From the cell containing the given text, extract its center point as [x, y] coordinate. 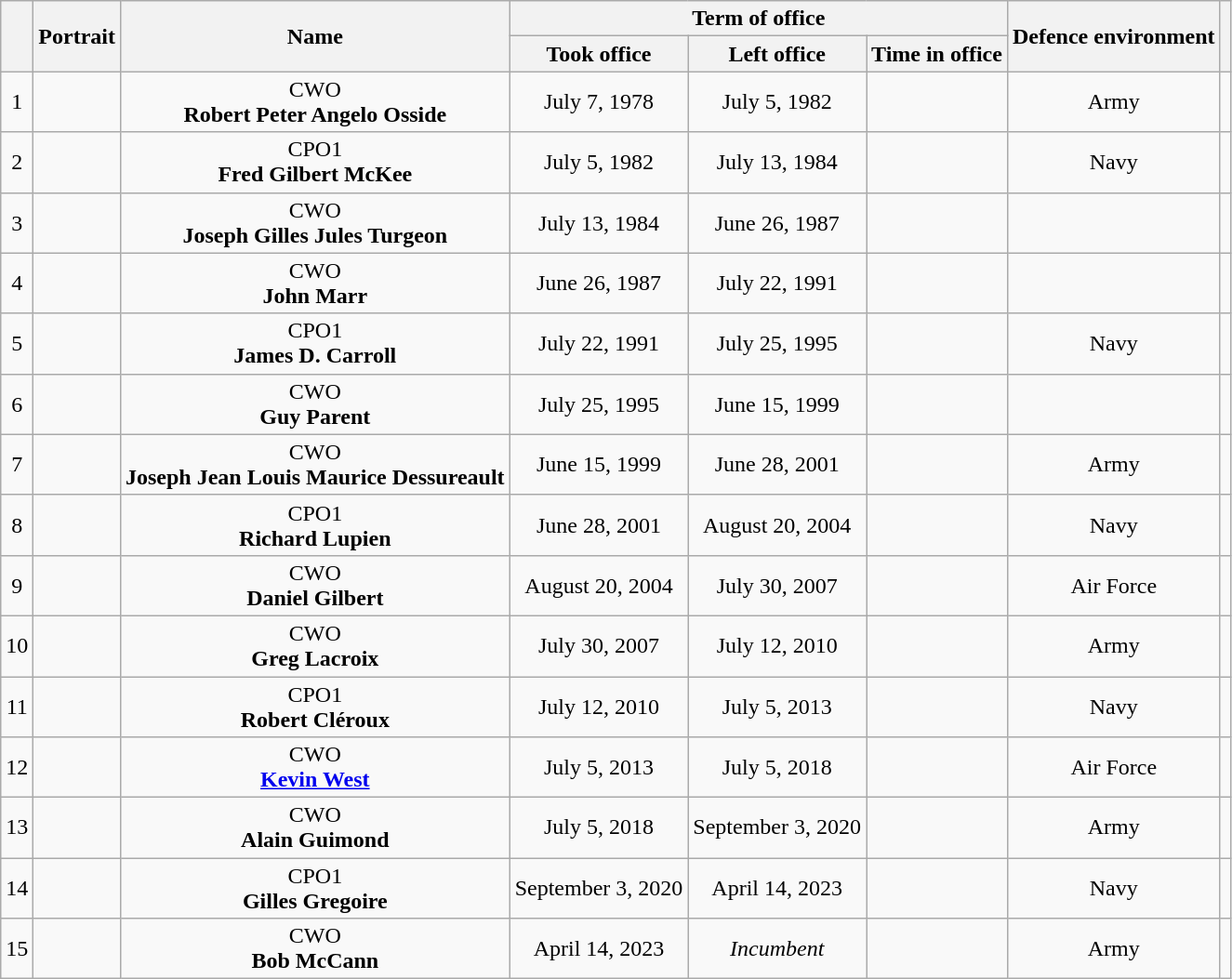
2 [17, 162]
1 [17, 102]
CWODaniel Gilbert [314, 586]
CWOJohn Marr [314, 283]
8 [17, 524]
Incumbent [777, 948]
CPO1Gilles Gregoire [314, 889]
Name [314, 36]
CPO1James D. Carroll [314, 344]
13 [17, 827]
4 [17, 283]
CWOKevin West [314, 768]
Defence environment [1114, 36]
CWOGuy Parent [314, 404]
Portrait [77, 36]
5 [17, 344]
14 [17, 889]
Time in office [937, 54]
CPO1Robert Cléroux [314, 707]
CWOJoseph Gilles Jules Turgeon [314, 223]
10 [17, 645]
July 7, 1978 [599, 102]
Term of office [759, 19]
Took office [599, 54]
CWOAlain Guimond [314, 827]
Left office [777, 54]
15 [17, 948]
CWOJoseph Jean Louis Maurice Dessureault [314, 465]
6 [17, 404]
CWOGreg Lacroix [314, 645]
12 [17, 768]
CWORobert Peter Angelo Osside [314, 102]
9 [17, 586]
CPO1Richard Lupien [314, 524]
11 [17, 707]
3 [17, 223]
CPO1Fred Gilbert McKee [314, 162]
CWOBob McCann [314, 948]
7 [17, 465]
